Extract the (x, y) coordinate from the center of the cell holding the provided text.  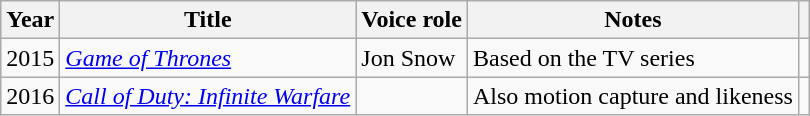
Jon Snow (412, 58)
Title (208, 20)
2015 (30, 58)
Also motion capture and likeness (632, 96)
Call of Duty: Infinite Warfare (208, 96)
Based on the TV series (632, 58)
2016 (30, 96)
Voice role (412, 20)
Game of Thrones (208, 58)
Notes (632, 20)
Year (30, 20)
